Return the (X, Y) coordinate for the center point of the cell that contains the specified text.  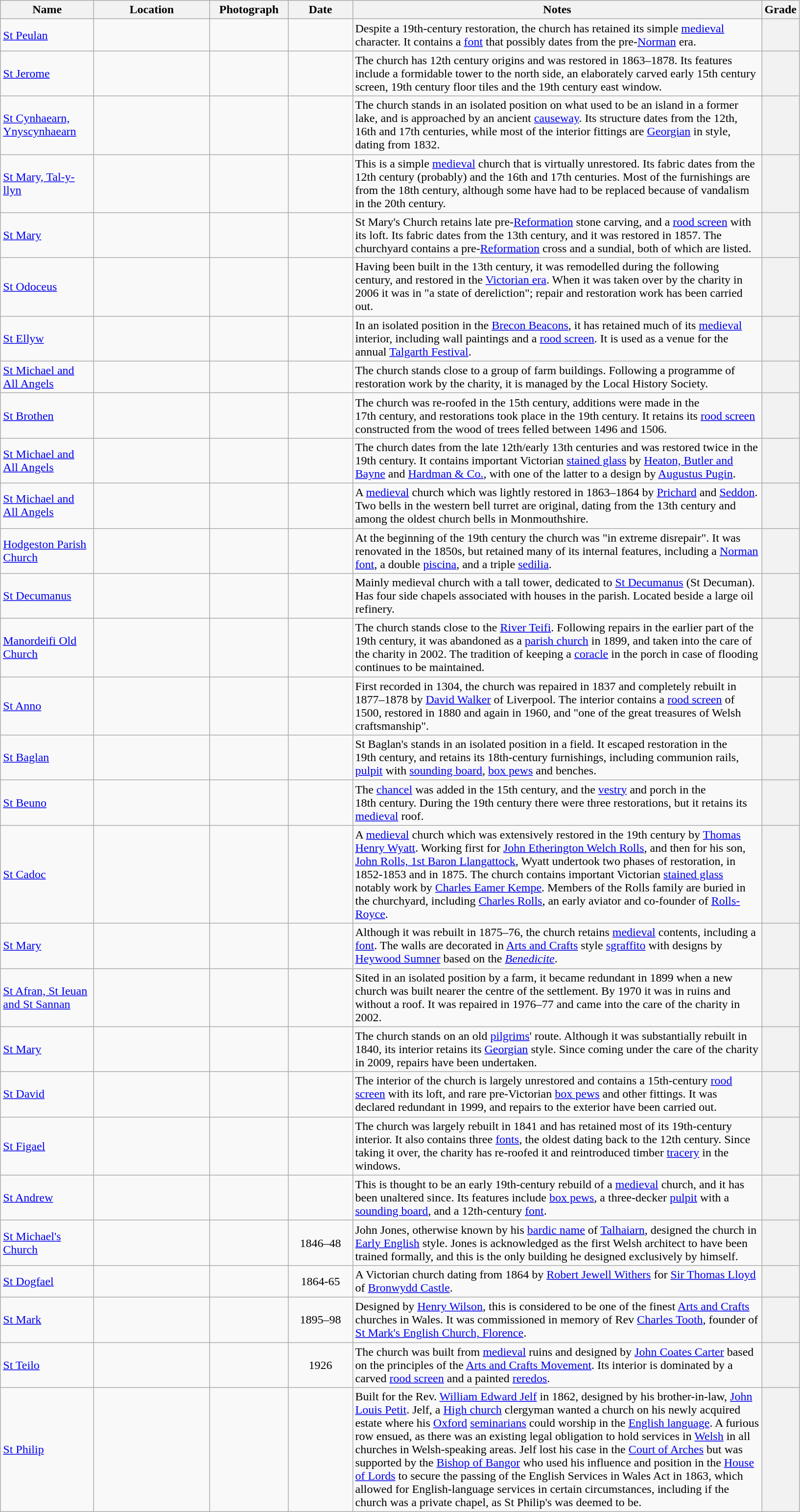
St Baglan (47, 758)
St Andrew (47, 1198)
St Mary, Tal-y-llyn (47, 183)
1895–98 (320, 1320)
A Victorian church dating from 1864 by Robert Jewell Withers for Sir Thomas Lloyd of Bronwydd Castle. (557, 1281)
St Philip (47, 1450)
1926 (320, 1365)
St Teilo (47, 1365)
1864-65 (320, 1281)
St Jerome (47, 73)
Hodgeston Parish Church (47, 551)
St Dogfael (47, 1281)
Date (320, 10)
Location (152, 10)
St Decumanus (47, 596)
St Brothen (47, 415)
St David (47, 1094)
St Afran, St Ieuan and St Sannan (47, 997)
Name (47, 10)
St Figael (47, 1146)
St Beuno (47, 803)
St Odoceus (47, 287)
Notes (557, 10)
St Cynhaearn, Ynyscynhaearn (47, 125)
St Peulan (47, 35)
St Ellyw (47, 338)
St Michael's Church (47, 1243)
St Mark (47, 1320)
Grade (780, 10)
Photograph (249, 10)
St Anno (47, 706)
1846–48 (320, 1243)
Manordeifi Old Church (47, 648)
St Cadoc (47, 874)
